For the text-containing cell, return its midpoint in [x, y] coordinate format. 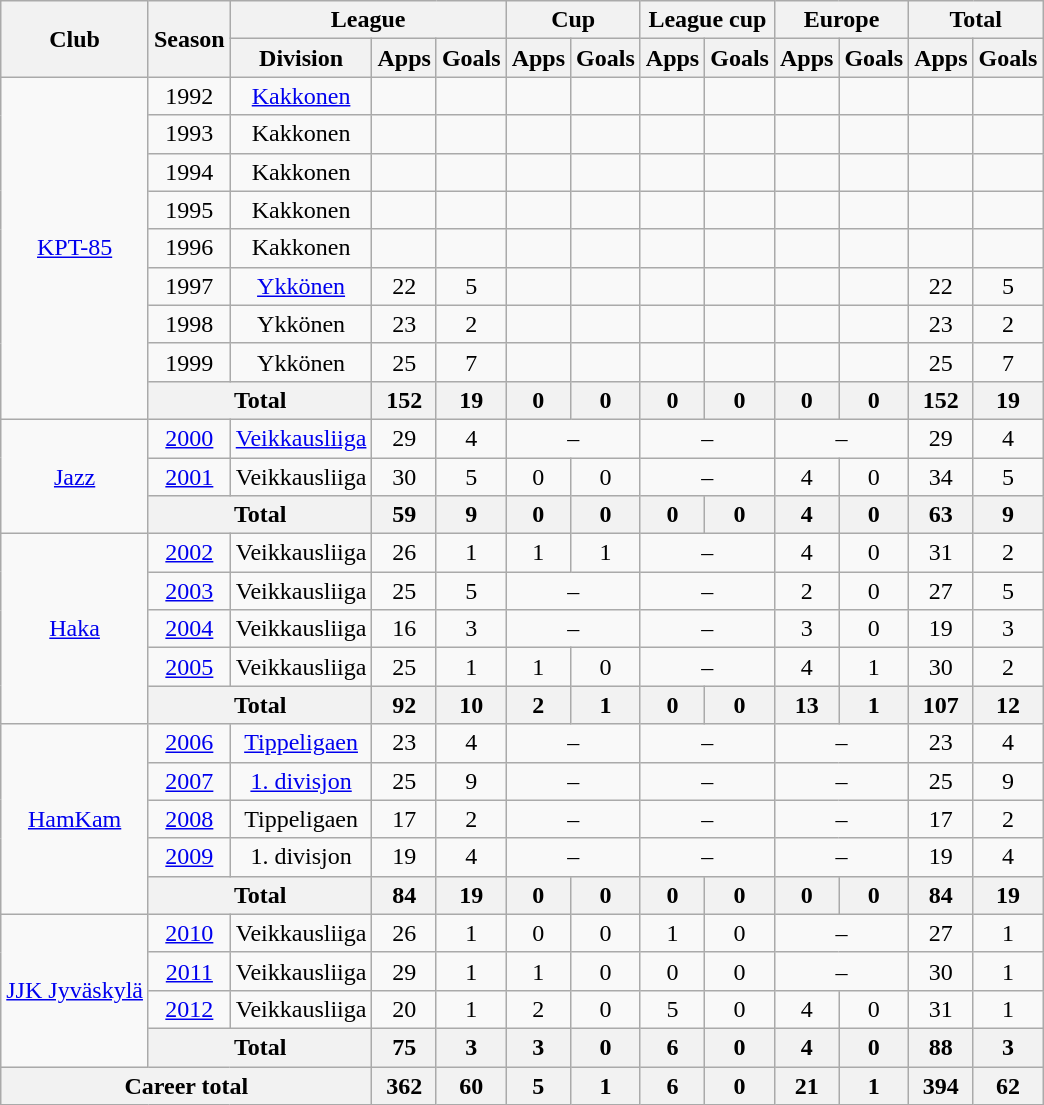
Cup [573, 20]
2002 [189, 553]
12 [1008, 705]
2010 [189, 933]
Season [189, 39]
Haka [75, 629]
2003 [189, 591]
13 [806, 705]
21 [806, 1085]
KPT-85 [75, 248]
2009 [189, 857]
16 [404, 629]
362 [404, 1085]
34 [941, 477]
1999 [189, 362]
Career total [186, 1085]
2000 [189, 438]
107 [941, 705]
2006 [189, 743]
2012 [189, 1009]
1996 [189, 248]
60 [471, 1085]
1997 [189, 286]
10 [471, 705]
JJK Jyväskylä [75, 990]
20 [404, 1009]
1998 [189, 324]
2001 [189, 477]
2011 [189, 971]
1992 [189, 96]
2008 [189, 819]
63 [941, 515]
2007 [189, 781]
Division [301, 58]
League cup [707, 20]
88 [941, 1047]
1993 [189, 134]
62 [1008, 1085]
League [368, 20]
75 [404, 1047]
59 [404, 515]
92 [404, 705]
Club [75, 39]
2004 [189, 629]
1994 [189, 172]
394 [941, 1085]
1995 [189, 210]
2005 [189, 667]
HamKam [75, 819]
Europe [841, 20]
Jazz [75, 476]
